Find where the given text appears and provide that cell's center as [X, Y] coordinate. 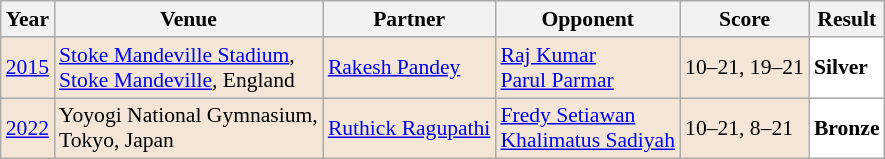
Raj Kumar Parul Parmar [588, 68]
Result [847, 19]
Partner [410, 19]
10–21, 8–21 [744, 128]
Score [744, 19]
Bronze [847, 128]
Venue [188, 19]
2022 [28, 128]
Fredy Setiawan Khalimatus Sadiyah [588, 128]
Ruthick Ragupathi [410, 128]
Stoke Mandeville Stadium,Stoke Mandeville, England [188, 68]
Silver [847, 68]
Rakesh Pandey [410, 68]
Yoyogi National Gymnasium,Tokyo, Japan [188, 128]
2015 [28, 68]
Opponent [588, 19]
10–21, 19–21 [744, 68]
Year [28, 19]
